Search for the cell housing the specified text and yield its [x, y] center coordinate. 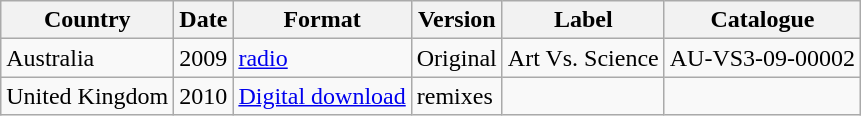
Country [88, 20]
Original [456, 58]
Date [204, 20]
Australia [88, 58]
radio [322, 58]
2010 [204, 96]
Art Vs. Science [583, 58]
2009 [204, 58]
Version [456, 20]
Digital download [322, 96]
Format [322, 20]
Catalogue [762, 20]
Label [583, 20]
AU-VS3-09-00002 [762, 58]
remixes [456, 96]
United Kingdom [88, 96]
